From the cell containing the given text, extract its center point as (x, y) coordinate. 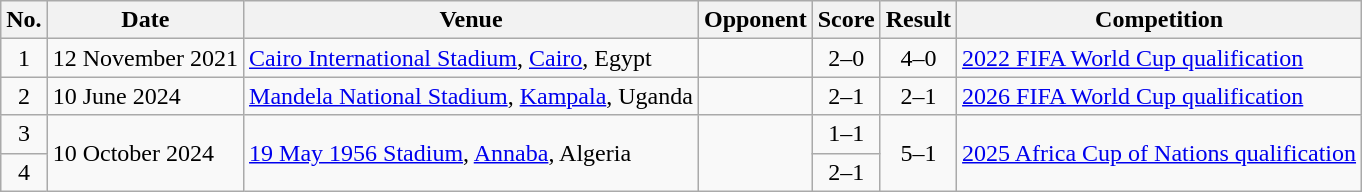
2026 FIFA World Cup qualification (1160, 96)
4 (24, 172)
5–1 (918, 153)
Cairo International Stadium, Cairo, Egypt (472, 58)
No. (24, 20)
Result (918, 20)
12 November 2021 (145, 58)
Venue (472, 20)
1–1 (846, 134)
2025 Africa Cup of Nations qualification (1160, 153)
19 May 1956 Stadium, Annaba, Algeria (472, 153)
10 October 2024 (145, 153)
2–0 (846, 58)
Date (145, 20)
3 (24, 134)
Mandela National Stadium, Kampala, Uganda (472, 96)
2 (24, 96)
1 (24, 58)
2022 FIFA World Cup qualification (1160, 58)
Opponent (755, 20)
Score (846, 20)
10 June 2024 (145, 96)
4–0 (918, 58)
Competition (1160, 20)
